Identify which cell holds the provided text, then report its (X, Y) central coordinate. 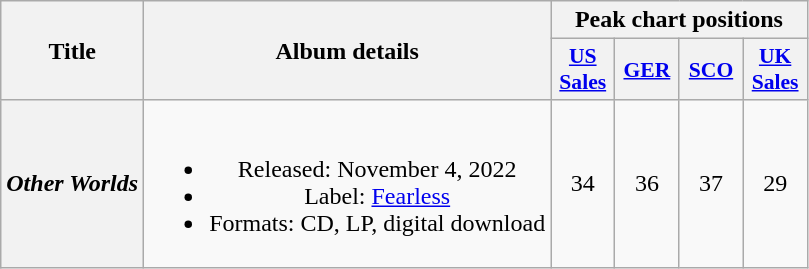
37 (711, 184)
36 (647, 184)
Released: November 4, 2022Label: FearlessFormats: CD, LP, digital download (348, 184)
GER (647, 70)
SCO (711, 70)
Album details (348, 50)
Other Worlds (72, 184)
Peak chart positions (679, 20)
Title (72, 50)
29 (775, 184)
US Sales (583, 70)
34 (583, 184)
UK Sales (775, 70)
